Output the [X, Y] coordinate of the center of the cell containing the given text.  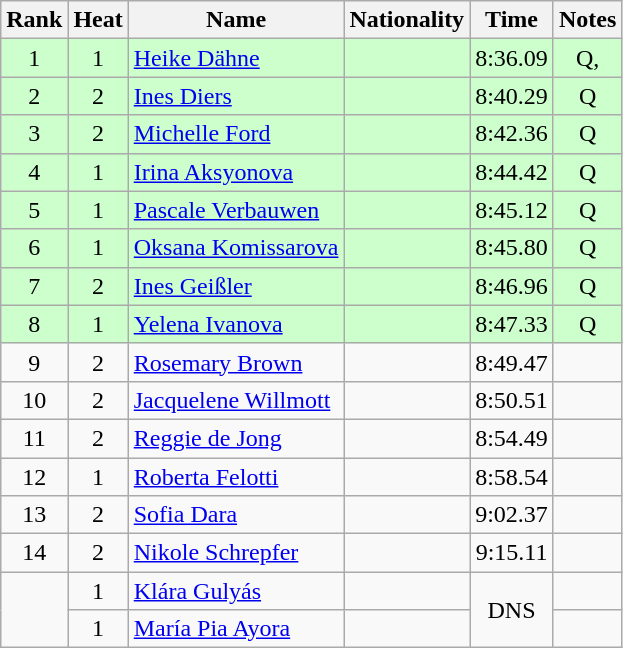
3 [34, 134]
Klára Gulyás [236, 591]
Pascale Verbauwen [236, 210]
13 [34, 515]
8:54.49 [512, 438]
Reggie de Jong [236, 438]
9:15.11 [512, 553]
7 [34, 286]
8:42.36 [512, 134]
Nikole Schrepfer [236, 553]
Time [512, 20]
8:46.96 [512, 286]
6 [34, 248]
12 [34, 477]
María Pia Ayora [236, 629]
14 [34, 553]
Irina Aksyonova [236, 172]
Rosemary Brown [236, 362]
9:02.37 [512, 515]
Heat [98, 20]
DNS [512, 610]
Nationality [407, 20]
5 [34, 210]
8:58.54 [512, 477]
Rank [34, 20]
8:36.09 [512, 58]
8:50.51 [512, 400]
8:45.12 [512, 210]
Yelena Ivanova [236, 324]
Ines Geißler [236, 286]
10 [34, 400]
Ines Diers [236, 96]
8:40.29 [512, 96]
Roberta Felotti [236, 477]
Name [236, 20]
8:44.42 [512, 172]
8 [34, 324]
Q, [587, 58]
Oksana Komissarova [236, 248]
8:45.80 [512, 248]
Michelle Ford [236, 134]
11 [34, 438]
Notes [587, 20]
Sofia Dara [236, 515]
8:47.33 [512, 324]
Heike Dähne [236, 58]
Jacquelene Willmott [236, 400]
8:49.47 [512, 362]
9 [34, 362]
4 [34, 172]
